For the text-containing cell, return its midpoint in (X, Y) coordinate format. 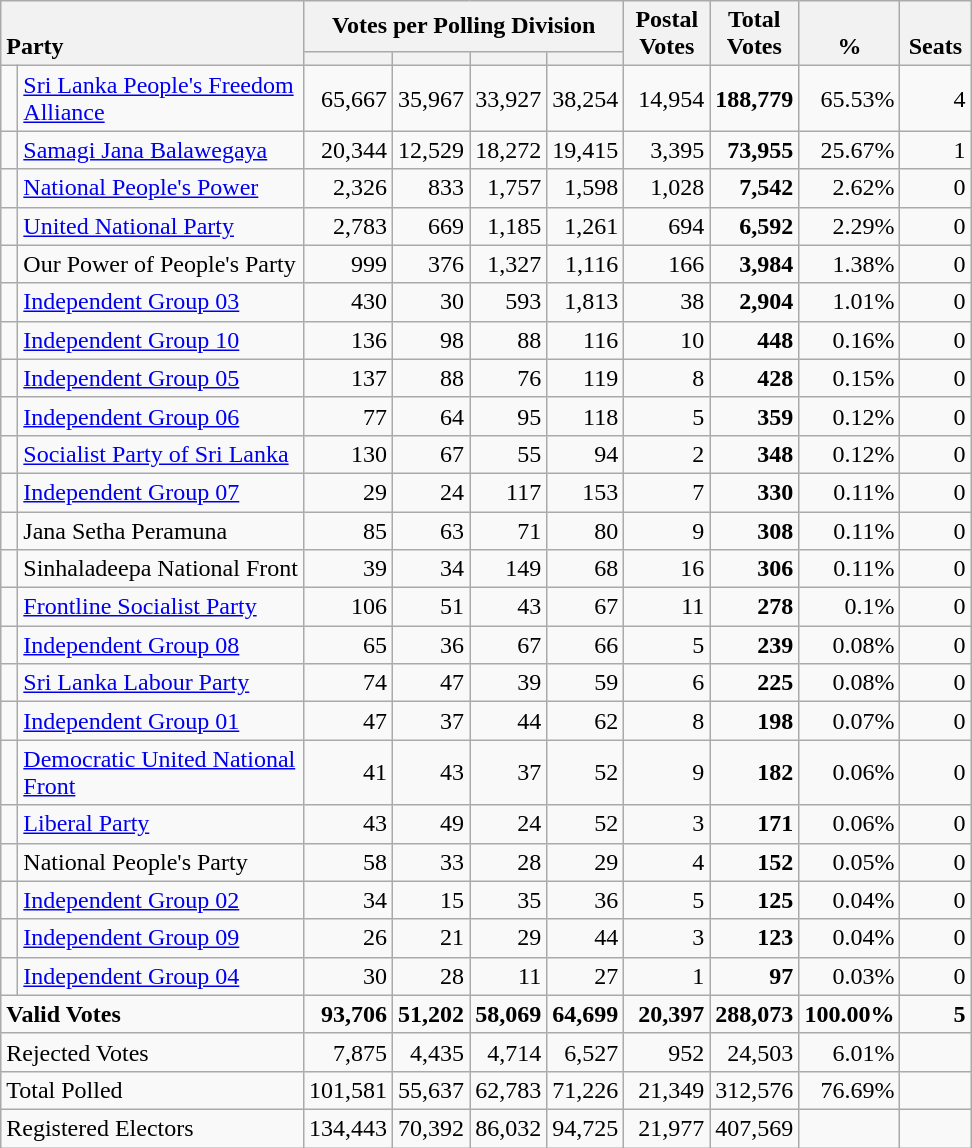
Independent Group 10 (161, 340)
7 (667, 492)
239 (754, 645)
428 (754, 378)
7,542 (754, 188)
38 (667, 302)
35,967 (432, 98)
2,904 (754, 302)
330 (754, 492)
Sinhaladeepa National Front (161, 569)
0.16% (850, 340)
33,927 (508, 98)
2 (667, 454)
41 (348, 772)
% (850, 34)
73,955 (754, 150)
125 (754, 900)
Independent Group 01 (161, 721)
Samagi Jana Balawegaya (161, 150)
65,667 (348, 98)
999 (348, 264)
952 (667, 1052)
74 (348, 683)
Rejected Votes (152, 1052)
1.38% (850, 264)
1,598 (586, 188)
10 (667, 340)
4,435 (432, 1052)
Independent Group 02 (161, 900)
1.01% (850, 302)
63 (432, 531)
59 (586, 683)
97 (754, 976)
24,503 (754, 1052)
Independent Group 06 (161, 416)
16 (667, 569)
Independent Group 08 (161, 645)
2,783 (348, 226)
70,392 (432, 1128)
68 (586, 569)
7,875 (348, 1052)
Total Polled (152, 1090)
6 (667, 683)
Frontline Socialist Party (161, 607)
86,032 (508, 1128)
58 (348, 862)
United National Party (161, 226)
Liberal Party (161, 824)
288,073 (754, 1014)
312,576 (754, 1090)
85 (348, 531)
National People's Power (161, 188)
18,272 (508, 150)
49 (432, 824)
51 (432, 607)
95 (508, 416)
20,397 (667, 1014)
35 (508, 900)
2,326 (348, 188)
21,349 (667, 1090)
669 (432, 226)
100.00% (850, 1014)
51,202 (432, 1014)
12,529 (432, 150)
3,395 (667, 150)
1,185 (508, 226)
62,783 (508, 1090)
64 (432, 416)
Democratic United NationalFront (161, 772)
Valid Votes (152, 1014)
94 (586, 454)
137 (348, 378)
101,581 (348, 1090)
153 (586, 492)
62 (586, 721)
130 (348, 454)
94,725 (586, 1128)
Independent Group 07 (161, 492)
76 (508, 378)
65.53% (850, 98)
694 (667, 226)
Votes per Polling Division (463, 26)
118 (586, 416)
1,757 (508, 188)
20,344 (348, 150)
3,984 (754, 264)
71 (508, 531)
123 (754, 938)
77 (348, 416)
198 (754, 721)
Our Power of People's Party (161, 264)
2.29% (850, 226)
Sri Lanka People's FreedomAlliance (161, 98)
6.01% (850, 1052)
Independent Group 03 (161, 302)
Party (152, 34)
33 (432, 862)
Independent Group 09 (161, 938)
6,592 (754, 226)
Jana Setha Peramuna (161, 531)
225 (754, 683)
Socialist Party of Sri Lanka (161, 454)
27 (586, 976)
136 (348, 340)
Independent Group 05 (161, 378)
38,254 (586, 98)
Registered Electors (152, 1128)
Sri Lanka Labour Party (161, 683)
833 (432, 188)
PostalVotes (667, 34)
306 (754, 569)
134,443 (348, 1128)
0.1% (850, 607)
1,327 (508, 264)
93,706 (348, 1014)
4,714 (508, 1052)
Total Votes (754, 34)
171 (754, 824)
6,527 (586, 1052)
117 (508, 492)
65 (348, 645)
0.03% (850, 976)
98 (432, 340)
55 (508, 454)
National People's Party (161, 862)
376 (432, 264)
1,116 (586, 264)
64,699 (586, 1014)
119 (586, 378)
407,569 (754, 1128)
308 (754, 531)
448 (754, 340)
278 (754, 607)
1,813 (586, 302)
71,226 (586, 1090)
348 (754, 454)
21 (432, 938)
26 (348, 938)
80 (586, 531)
182 (754, 772)
152 (754, 862)
58,069 (508, 1014)
21,977 (667, 1128)
1,028 (667, 188)
25.67% (850, 150)
149 (508, 569)
2.62% (850, 188)
15 (432, 900)
14,954 (667, 98)
66 (586, 645)
1,261 (586, 226)
593 (508, 302)
359 (754, 416)
188,779 (754, 98)
Independent Group 04 (161, 976)
Seats (936, 34)
166 (667, 264)
19,415 (586, 150)
0.07% (850, 721)
106 (348, 607)
0.05% (850, 862)
55,637 (432, 1090)
116 (586, 340)
76.69% (850, 1090)
430 (348, 302)
0.15% (850, 378)
